From the cell containing the given text, extract its center point as [x, y] coordinate. 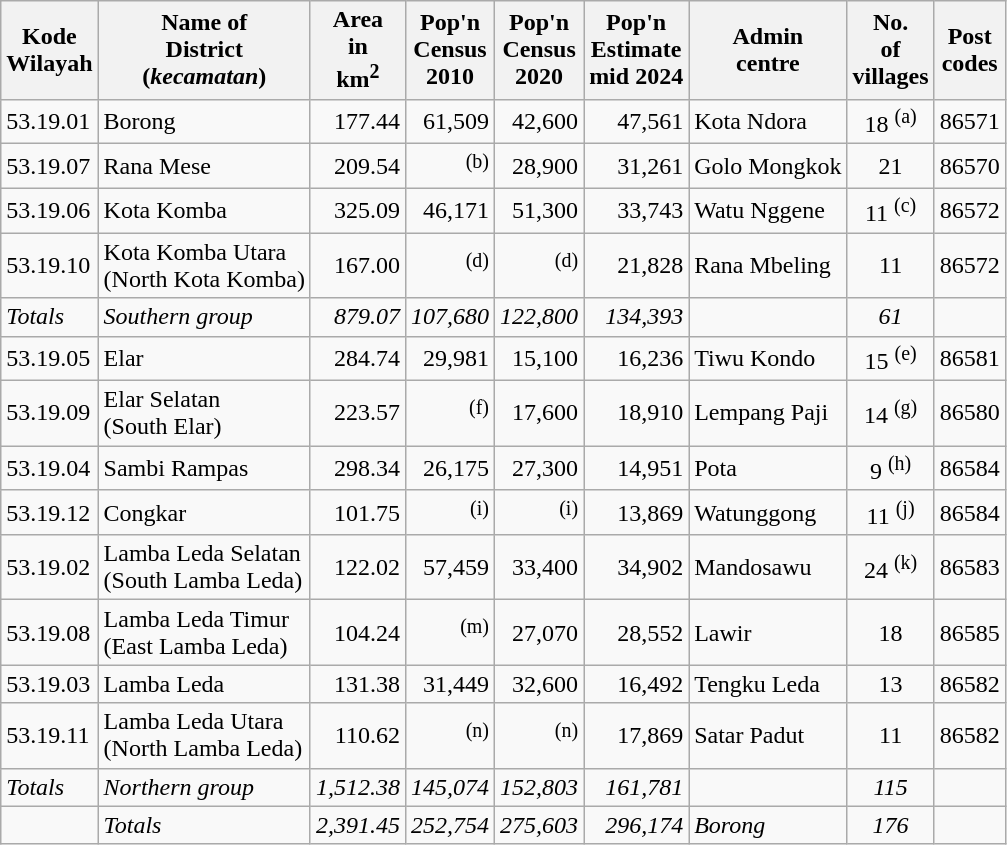
53.19.01 [50, 122]
53.19.03 [50, 684]
101.75 [358, 512]
Tengku Leda [768, 684]
86585 [970, 632]
21 [890, 166]
47,561 [636, 122]
53.19.05 [50, 358]
34,902 [636, 568]
33,400 [540, 568]
Kota Komba Utara (North Kota Komba) [204, 266]
Lamba Leda [204, 684]
Watunggong [768, 512]
53.19.09 [50, 414]
Pop'nCensus2010 [450, 50]
53.19.10 [50, 266]
104.24 [358, 632]
53.19.12 [50, 512]
46,171 [450, 210]
29,981 [450, 358]
134,393 [636, 317]
31,261 [636, 166]
61 [890, 317]
Pop'nCensus2020 [540, 50]
252,754 [450, 825]
284.74 [358, 358]
Southern group [204, 317]
Elar Selatan (South Elar) [204, 414]
Elar [204, 358]
Rana Mese [204, 166]
86583 [970, 568]
122.02 [358, 568]
61,509 [450, 122]
18 (a) [890, 122]
296,174 [636, 825]
Kota Komba [204, 210]
275,603 [540, 825]
Mandosawu [768, 568]
161,781 [636, 787]
223.57 [358, 414]
110.62 [358, 736]
Name of District (kecamatan) [204, 50]
(b) [450, 166]
16,492 [636, 684]
53.19.02 [50, 568]
177.44 [358, 122]
Satar Padut [768, 736]
1,512.38 [358, 787]
Area in km2 [358, 50]
122,800 [540, 317]
Lamba Leda Utara (North Lamba Leda) [204, 736]
18 [890, 632]
28,552 [636, 632]
17,600 [540, 414]
167.00 [358, 266]
33,743 [636, 210]
Postcodes [970, 50]
31,449 [450, 684]
15 (e) [890, 358]
115 [890, 787]
53.19.07 [50, 166]
Lamba Leda Selatan (South Lamba Leda) [204, 568]
107,680 [450, 317]
(f) [450, 414]
32,600 [540, 684]
53.19.08 [50, 632]
(m) [450, 632]
Pota [768, 468]
17,869 [636, 736]
131.38 [358, 684]
Rana Mbeling [768, 266]
57,459 [450, 568]
Lempang Paji [768, 414]
Golo Mongkok [768, 166]
53.19.11 [50, 736]
53.19.06 [50, 210]
42,600 [540, 122]
86570 [970, 166]
Congkar [204, 512]
Watu Nggene [768, 210]
145,074 [450, 787]
176 [890, 825]
No.of villages [890, 50]
11 (j) [890, 512]
9 (h) [890, 468]
152,803 [540, 787]
13 [890, 684]
86580 [970, 414]
14 (g) [890, 414]
Admincentre [768, 50]
Northern group [204, 787]
2,391.45 [358, 825]
209.54 [358, 166]
26,175 [450, 468]
11 (c) [890, 210]
86571 [970, 122]
86581 [970, 358]
879.07 [358, 317]
298.34 [358, 468]
51,300 [540, 210]
325.09 [358, 210]
Tiwu Kondo [768, 358]
Sambi Rampas [204, 468]
13,869 [636, 512]
28,900 [540, 166]
18,910 [636, 414]
27,300 [540, 468]
53.19.04 [50, 468]
Pop'nEstimatemid 2024 [636, 50]
24 (k) [890, 568]
14,951 [636, 468]
15,100 [540, 358]
21,828 [636, 266]
Kota Ndora [768, 122]
Lawir [768, 632]
Kode Wilayah [50, 50]
Lamba Leda Timur (East Lamba Leda) [204, 632]
16,236 [636, 358]
27,070 [540, 632]
